Identify which cell holds the provided text, then report its (x, y) central coordinate. 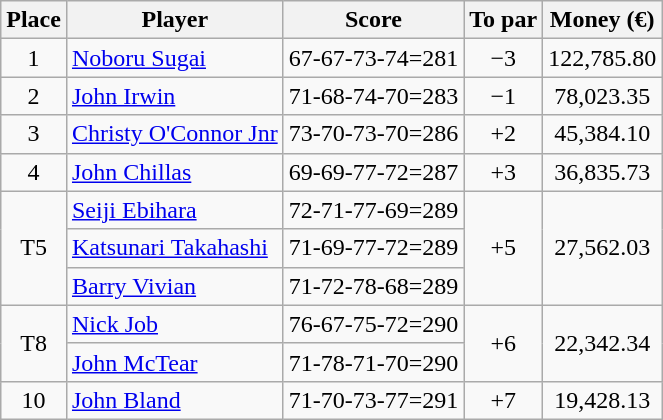
Player (174, 20)
72-71-77-69=289 (374, 210)
4 (34, 172)
3 (34, 134)
+5 (504, 248)
2 (34, 96)
76-67-75-72=290 (374, 324)
Christy O'Connor Jnr (174, 134)
27,562.03 (602, 248)
John McTear (174, 362)
122,785.80 (602, 58)
Nick Job (174, 324)
36,835.73 (602, 172)
Score (374, 20)
78,023.35 (602, 96)
10 (34, 400)
+2 (504, 134)
45,384.10 (602, 134)
71-69-77-72=289 (374, 248)
John Bland (174, 400)
71-68-74-70=283 (374, 96)
69-69-77-72=287 (374, 172)
Place (34, 20)
71-72-78-68=289 (374, 286)
T5 (34, 248)
John Chillas (174, 172)
19,428.13 (602, 400)
73-70-73-70=286 (374, 134)
John Irwin (174, 96)
Seiji Ebihara (174, 210)
−1 (504, 96)
1 (34, 58)
+3 (504, 172)
To par (504, 20)
67-67-73-74=281 (374, 58)
Barry Vivian (174, 286)
Katsunari Takahashi (174, 248)
T8 (34, 343)
71-70-73-77=291 (374, 400)
Noboru Sugai (174, 58)
−3 (504, 58)
+6 (504, 343)
22,342.34 (602, 343)
Money (€) (602, 20)
+7 (504, 400)
71-78-71-70=290 (374, 362)
